Detect which cell encompasses the target text, then output its (x, y) center coordinate. 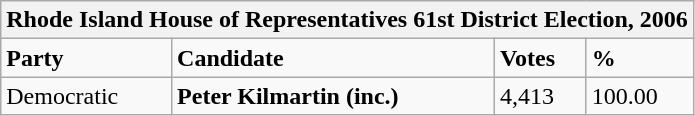
4,413 (540, 96)
Peter Kilmartin (inc.) (334, 96)
Candidate (334, 58)
% (640, 58)
Votes (540, 58)
100.00 (640, 96)
Democratic (86, 96)
Party (86, 58)
Rhode Island House of Representatives 61st District Election, 2006 (348, 20)
